Provide the [X, Y] coordinate of the cell's center where the given text is located.  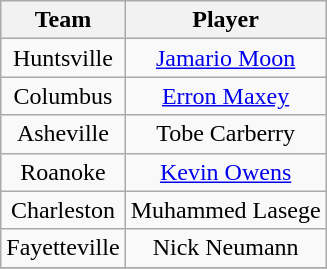
Team [63, 20]
Jamario Moon [226, 58]
Kevin Owens [226, 172]
Fayetteville [63, 248]
Roanoke [63, 172]
Erron Maxey [226, 96]
Tobe Carberry [226, 134]
Asheville [63, 134]
Nick Neumann [226, 248]
Columbus [63, 96]
Muhammed Lasege [226, 210]
Player [226, 20]
Charleston [63, 210]
Huntsville [63, 58]
